Identify which cell holds the provided text, then report its [X, Y] central coordinate. 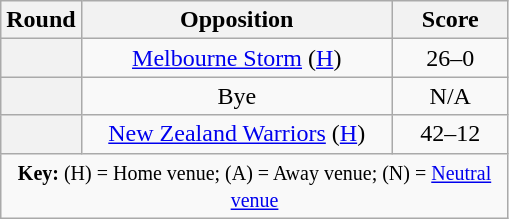
Melbourne Storm (H) [236, 58]
Opposition [236, 20]
N/A [450, 96]
42–12 [450, 134]
Bye [236, 96]
Round [41, 20]
Score [450, 20]
Key: (H) = Home venue; (A) = Away venue; (N) = Neutral venue [255, 186]
New Zealand Warriors (H) [236, 134]
26–0 [450, 58]
